Provide the (X, Y) coordinate of the cell's center where the given text is located.  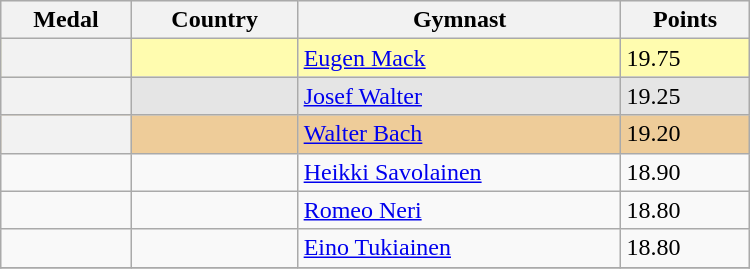
Points (685, 20)
18.90 (685, 172)
Heikki Savolainen (460, 172)
19.25 (685, 96)
Gymnast (460, 20)
19.20 (685, 134)
Walter Bach (460, 134)
Country (214, 20)
Eugen Mack (460, 58)
19.75 (685, 58)
Josef Walter (460, 96)
Eino Tukiainen (460, 248)
Romeo Neri (460, 210)
Medal (66, 20)
